For the text-containing cell, return its midpoint in (X, Y) coordinate format. 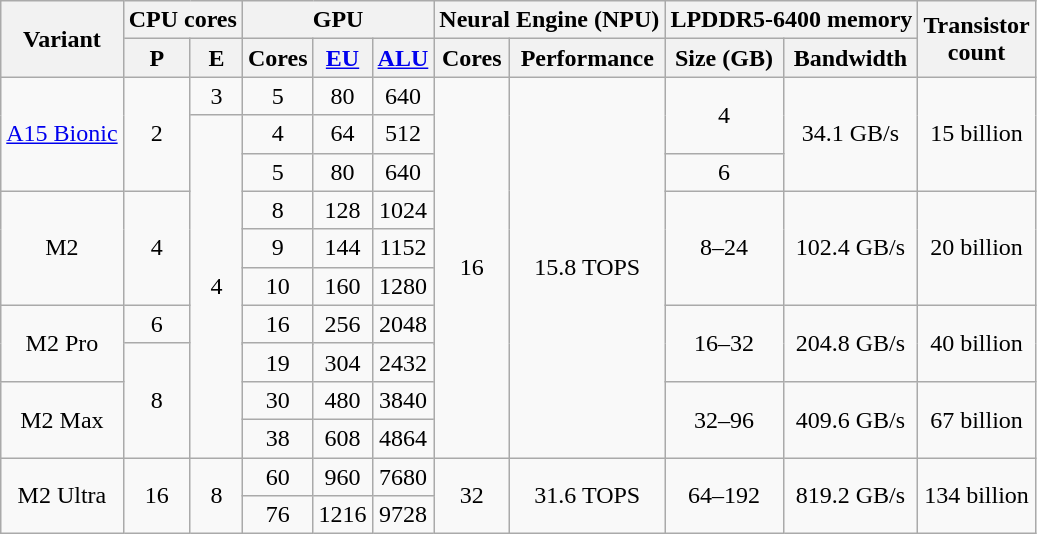
409.6 GB/s (850, 419)
1280 (403, 286)
304 (342, 362)
76 (278, 515)
10 (278, 286)
102.4 GB/s (850, 248)
E (216, 58)
480 (342, 400)
64–192 (724, 496)
4864 (403, 438)
3 (216, 96)
819.2 GB/s (850, 496)
64 (342, 134)
2432 (403, 362)
Transistorcount (976, 39)
2048 (403, 324)
204.8 GB/s (850, 343)
19 (278, 362)
M2 Pro (62, 343)
9 (278, 248)
Size (GB) (724, 58)
Neural Engine (NPU) (550, 20)
32–96 (724, 419)
128 (342, 210)
144 (342, 248)
Variant (62, 39)
160 (342, 286)
38 (278, 438)
A15 Bionic (62, 134)
Performance (588, 58)
Bandwidth (850, 58)
7680 (403, 477)
2 (156, 134)
608 (342, 438)
GPU (338, 20)
30 (278, 400)
40 billion (976, 343)
20 billion (976, 248)
M2 (62, 248)
1024 (403, 210)
8–24 (724, 248)
P (156, 58)
3840 (403, 400)
M2 Ultra (62, 496)
60 (278, 477)
67 billion (976, 419)
M2 Max (62, 419)
512 (403, 134)
EU (342, 58)
960 (342, 477)
134 billion (976, 496)
15.8 TOPS (588, 268)
1216 (342, 515)
9728 (403, 515)
34.1 GB/s (850, 134)
1152 (403, 248)
256 (342, 324)
31.6 TOPS (588, 496)
32 (472, 496)
CPU cores (182, 20)
15 billion (976, 134)
LPDDR5-6400 memory (792, 20)
ALU (403, 58)
16–32 (724, 343)
